Extract the (x, y) coordinate from the center of the cell holding the provided text.  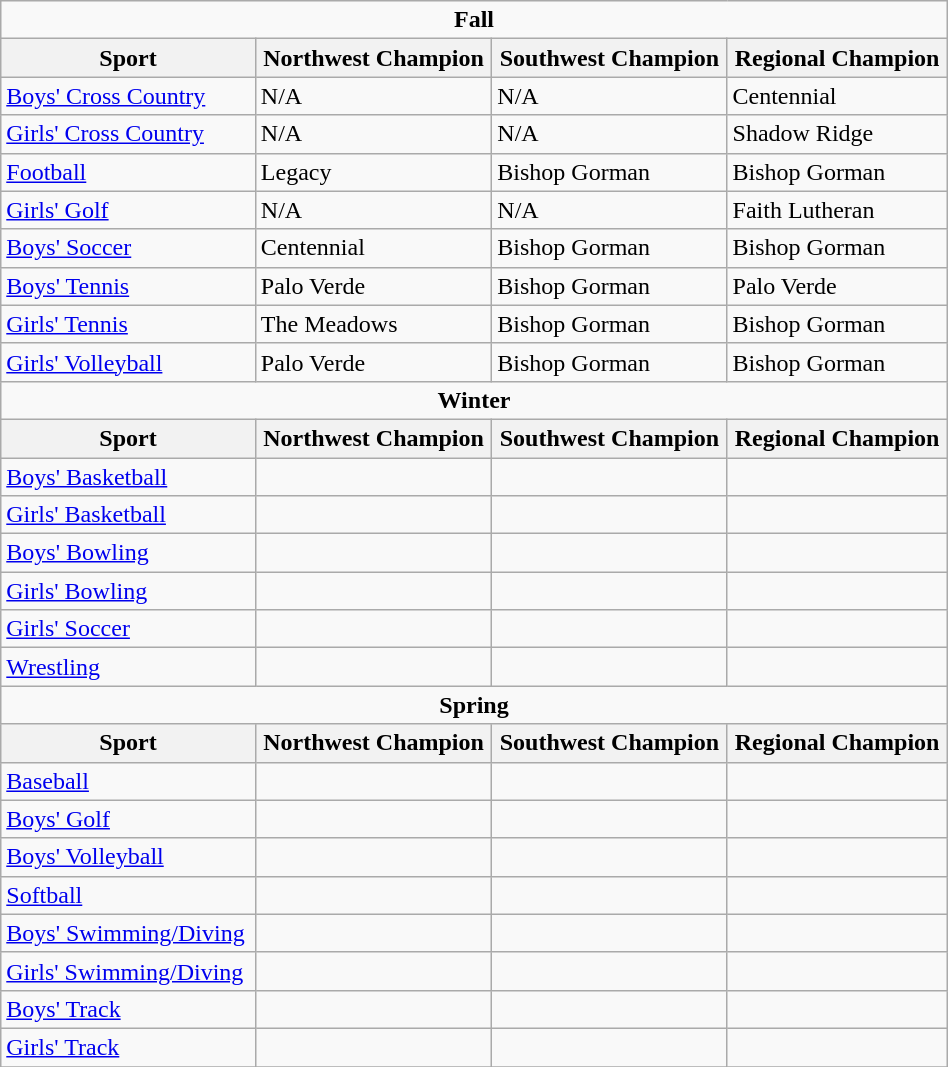
Boys' Basketball (128, 477)
Girls' Track (128, 1047)
Girls' Tennis (128, 324)
Wrestling (128, 667)
Winter (474, 400)
Softball (128, 895)
Girls' Cross Country (128, 134)
Legacy (374, 172)
Boys' Bowling (128, 553)
Boys' Volleyball (128, 857)
Girls' Basketball (128, 515)
Boys' Golf (128, 819)
Boys' Cross Country (128, 96)
Girls' Swimming/Diving (128, 971)
Boys' Soccer (128, 248)
Spring (474, 705)
Girls' Soccer (128, 629)
Shadow Ridge (837, 134)
Football (128, 172)
Boys' Track (128, 1009)
The Meadows (374, 324)
Girls' Bowling (128, 591)
Faith Lutheran (837, 210)
Girls' Volleyball (128, 362)
Boys' Tennis (128, 286)
Fall (474, 20)
Boys' Swimming/Diving (128, 933)
Baseball (128, 781)
Girls' Golf (128, 210)
